Identify which cell holds the provided text, then report its [X, Y] central coordinate. 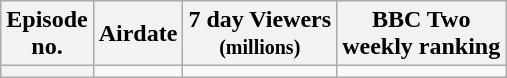
Episodeno. [47, 34]
BBC Twoweekly ranking [422, 34]
Airdate [138, 34]
7 day Viewers(millions) [260, 34]
